Provide the (x, y) coordinate of the cell's center where the given text is located.  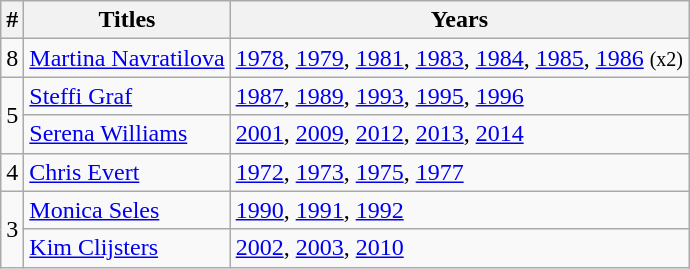
Years (459, 20)
Chris Evert (127, 172)
Steffi Graf (127, 96)
1987, 1989, 1993, 1995, 1996 (459, 96)
1990, 1991, 1992 (459, 210)
Martina Navratilova (127, 58)
2002, 2003, 2010 (459, 248)
Titles (127, 20)
1972, 1973, 1975, 1977 (459, 172)
1978, 1979, 1981, 1983, 1984, 1985, 1986 (x2) (459, 58)
Kim Clijsters (127, 248)
Serena Williams (127, 134)
# (12, 20)
Monica Seles (127, 210)
4 (12, 172)
2001, 2009, 2012, 2013, 2014 (459, 134)
8 (12, 58)
5 (12, 115)
3 (12, 229)
